Capture the cell that displays the provided text and extract its [x, y] central coordinate. 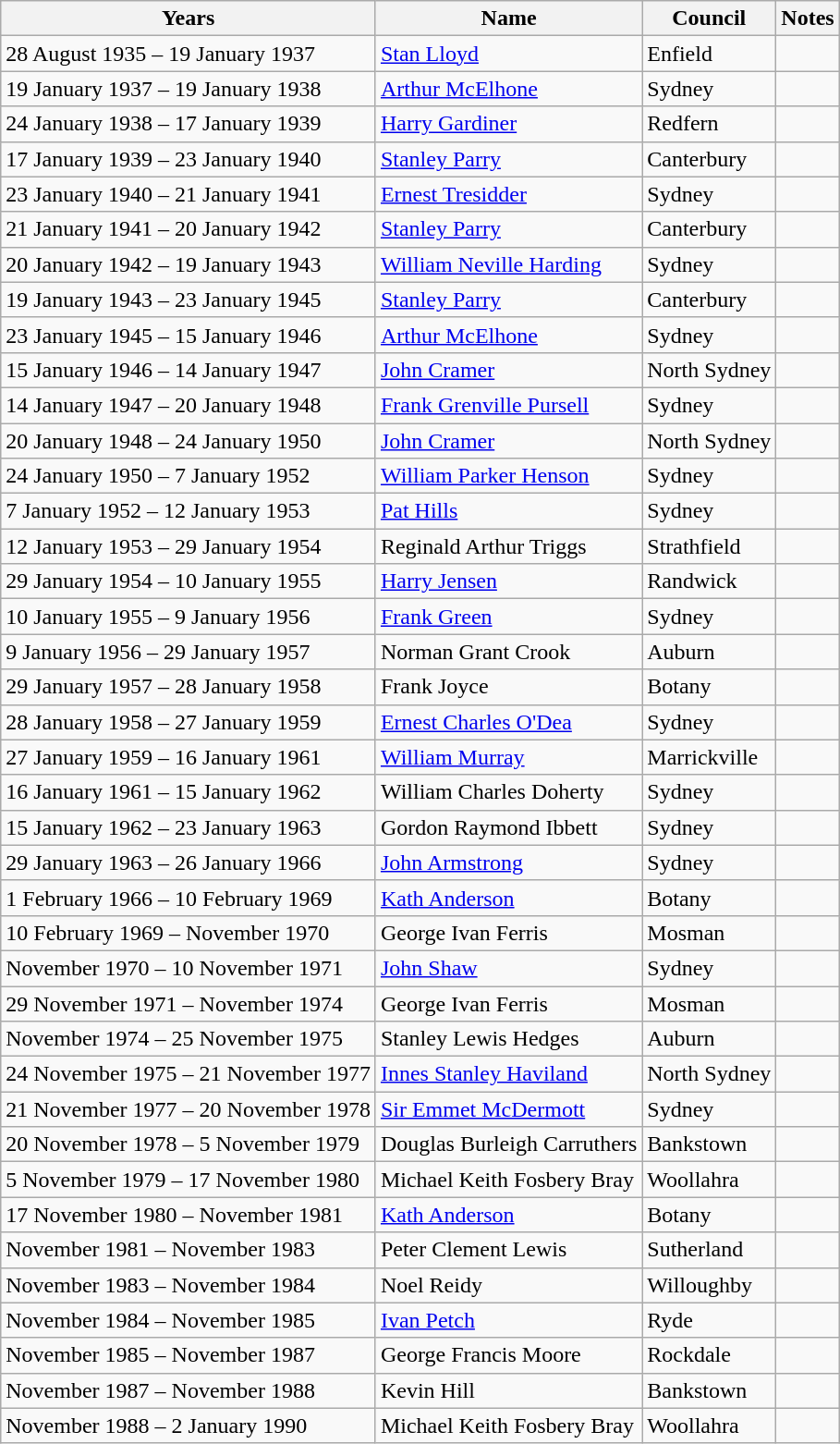
Harry Gardiner [508, 124]
Rockdale [710, 1355]
20 January 1948 – 24 January 1950 [189, 441]
14 January 1947 – 20 January 1948 [189, 405]
7 January 1952 – 12 January 1953 [189, 511]
George Francis Moore [508, 1355]
24 January 1938 – 17 January 1939 [189, 124]
Peter Clement Lewis [508, 1250]
Frank Green [508, 617]
Sutherland [710, 1250]
23 January 1940 – 21 January 1941 [189, 194]
9 January 1956 – 29 January 1957 [189, 652]
27 January 1959 – 16 January 1961 [189, 757]
10 February 1969 – November 1970 [189, 933]
John Shaw [508, 968]
Enfield [710, 54]
24 November 1975 – 21 November 1977 [189, 1074]
Pat Hills [508, 511]
Notes [808, 18]
10 January 1955 – 9 January 1956 [189, 617]
23 January 1945 – 15 January 1946 [189, 335]
Ivan Petch [508, 1320]
Redfern [710, 124]
Noel Reidy [508, 1285]
1 February 1966 – 10 February 1969 [189, 898]
November 1985 – November 1987 [189, 1355]
16 January 1961 – 15 January 1962 [189, 792]
Willoughby [710, 1285]
William Neville Harding [508, 264]
Stanley Lewis Hedges [508, 1039]
William Charles Doherty [508, 792]
Randwick [710, 581]
Frank Joyce [508, 687]
12 January 1953 – 29 January 1954 [189, 546]
20 January 1942 – 19 January 1943 [189, 264]
Stan Lloyd [508, 54]
Sir Emmet McDermott [508, 1109]
November 1983 – November 1984 [189, 1285]
28 January 1958 – 27 January 1959 [189, 722]
Reginald Arthur Triggs [508, 546]
November 1984 – November 1985 [189, 1320]
November 1970 – 10 November 1971 [189, 968]
Harry Jensen [508, 581]
Ryde [710, 1320]
15 January 1946 – 14 January 1947 [189, 370]
Kevin Hill [508, 1390]
29 November 1971 – November 1974 [189, 1003]
Douglas Burleigh Carruthers [508, 1144]
29 January 1954 – 10 January 1955 [189, 581]
21 November 1977 – 20 November 1978 [189, 1109]
Innes Stanley Haviland [508, 1074]
17 November 1980 – November 1981 [189, 1215]
Council [710, 18]
15 January 1962 – 23 January 1963 [189, 827]
Norman Grant Crook [508, 652]
28 August 1935 – 19 January 1937 [189, 54]
Strathfield [710, 546]
John Armstrong [508, 863]
November 1974 – 25 November 1975 [189, 1039]
19 January 1943 – 23 January 1945 [189, 300]
29 January 1957 – 28 January 1958 [189, 687]
Name [508, 18]
29 January 1963 – 26 January 1966 [189, 863]
William Murray [508, 757]
Marrickville [710, 757]
November 1981 – November 1983 [189, 1250]
21 January 1941 – 20 January 1942 [189, 229]
Ernest Charles O'Dea [508, 722]
19 January 1937 – 19 January 1938 [189, 89]
Ernest Tresidder [508, 194]
24 January 1950 – 7 January 1952 [189, 476]
Years [189, 18]
Frank Grenville Pursell [508, 405]
20 November 1978 – 5 November 1979 [189, 1144]
5 November 1979 – 17 November 1980 [189, 1180]
November 1988 – 2 January 1990 [189, 1426]
17 January 1939 – 23 January 1940 [189, 159]
William Parker Henson [508, 476]
Gordon Raymond Ibbett [508, 827]
November 1987 – November 1988 [189, 1390]
